Identify which cell holds the provided text, then report its (X, Y) central coordinate. 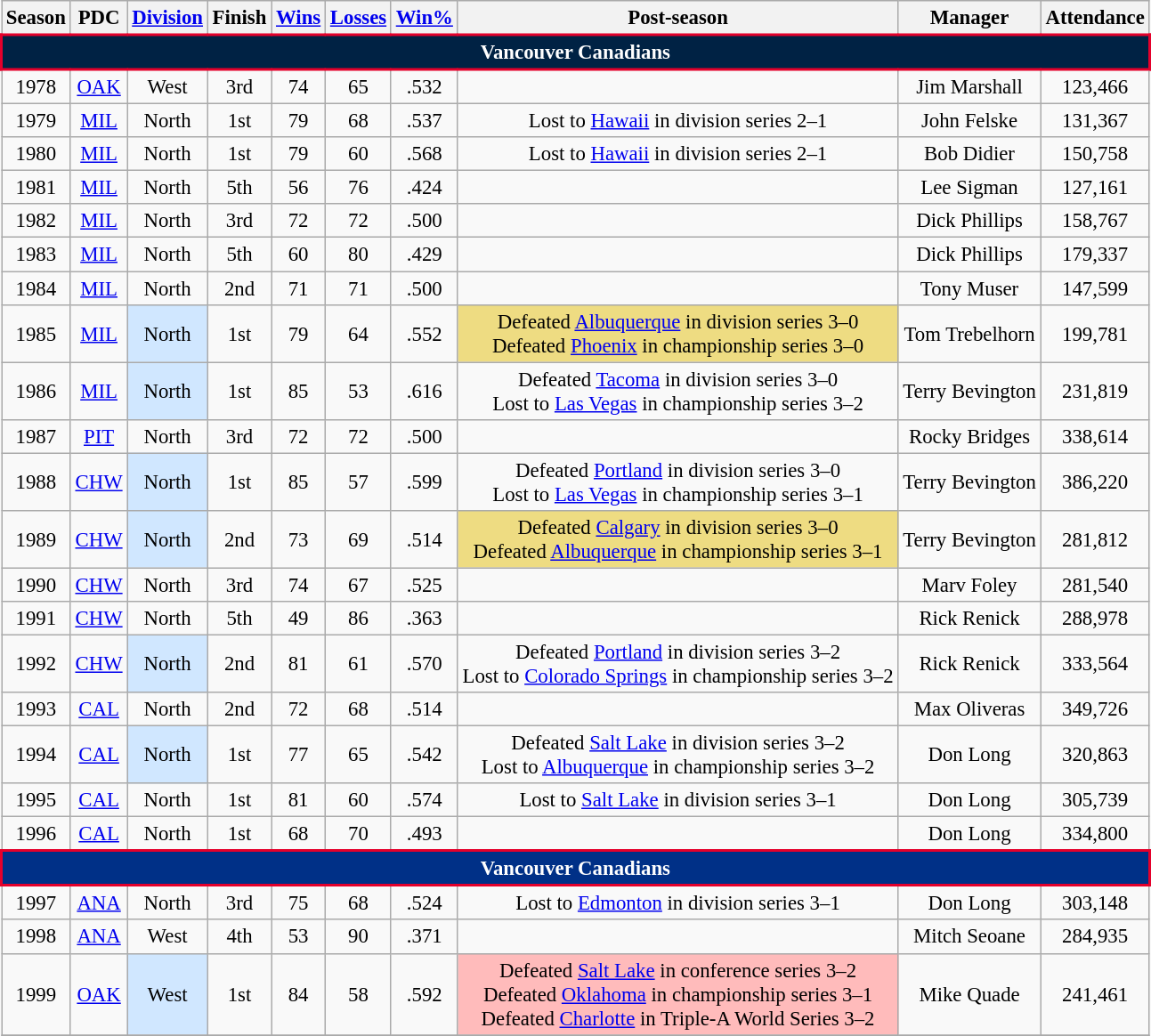
1998 (36, 937)
.537 (424, 121)
305,739 (1095, 800)
1996 (36, 834)
56 (299, 188)
1991 (36, 619)
80 (359, 255)
1986 (36, 392)
.525 (424, 585)
Tony Muser (969, 288)
69 (359, 539)
Lee Sigman (969, 188)
PIT (99, 436)
1984 (36, 288)
1978 (36, 86)
320,863 (1095, 755)
.599 (424, 482)
1992 (36, 664)
Defeated Salt Lake in division series 3–2Lost to Albuquerque in championship series 3–2 (678, 755)
1988 (36, 482)
Defeated Albuquerque in division series 3–0Defeated Phoenix in championship series 3–0 (678, 333)
Attendance (1095, 18)
John Felske (969, 121)
73 (299, 539)
131,367 (1095, 121)
.616 (424, 392)
1985 (36, 333)
Jim Marshall (969, 86)
Bob Didier (969, 154)
284,935 (1095, 937)
PDC (99, 18)
Mitch Seoane (969, 937)
Defeated Portland in division series 3–0Lost to Las Vegas in championship series 3–1 (678, 482)
Wins (299, 18)
Win% (424, 18)
Mike Quade (969, 994)
Marv Foley (969, 585)
.363 (424, 619)
86 (359, 619)
64 (359, 333)
57 (359, 482)
Tom Trebelhorn (969, 333)
231,819 (1095, 392)
1979 (36, 121)
349,726 (1095, 709)
Season (36, 18)
4th (239, 937)
1989 (36, 539)
Defeated Calgary in division series 3–0Defeated Albuquerque in championship series 3–1 (678, 539)
1993 (36, 709)
Defeated Portland in division series 3–2Lost to Colorado Springs in championship series 3–2 (678, 664)
150,758 (1095, 154)
334,800 (1095, 834)
288,978 (1095, 619)
49 (299, 619)
90 (359, 937)
1983 (36, 255)
Defeated Tacoma in division series 3–0Lost to Las Vegas in championship series 3–2 (678, 392)
Losses (359, 18)
Manager (969, 18)
1982 (36, 222)
147,599 (1095, 288)
281,540 (1095, 585)
281,812 (1095, 539)
58 (359, 994)
.542 (424, 755)
386,220 (1095, 482)
241,461 (1095, 994)
Lost to Salt Lake in division series 3–1 (678, 800)
Division (167, 18)
Finish (239, 18)
Rocky Bridges (969, 436)
.424 (424, 188)
Lost to Edmonton in division series 3–1 (678, 902)
338,614 (1095, 436)
1997 (36, 902)
75 (299, 902)
127,161 (1095, 188)
.429 (424, 255)
Defeated Salt Lake in conference series 3–2Defeated Oklahoma in championship series 3–1Defeated Charlotte in Triple-A World Series 3–2 (678, 994)
.524 (424, 902)
.493 (424, 834)
.568 (424, 154)
1999 (36, 994)
61 (359, 664)
179,337 (1095, 255)
.552 (424, 333)
303,148 (1095, 902)
123,466 (1095, 86)
.592 (424, 994)
Max Oliveras (969, 709)
.574 (424, 800)
1980 (36, 154)
333,564 (1095, 664)
199,781 (1095, 333)
1990 (36, 585)
.570 (424, 664)
.371 (424, 937)
76 (359, 188)
1981 (36, 188)
84 (299, 994)
70 (359, 834)
67 (359, 585)
1995 (36, 800)
1994 (36, 755)
.532 (424, 86)
77 (299, 755)
Post-season (678, 18)
1987 (36, 436)
158,767 (1095, 222)
